Extract the (x, y) coordinate from the center of the cell holding the provided text.  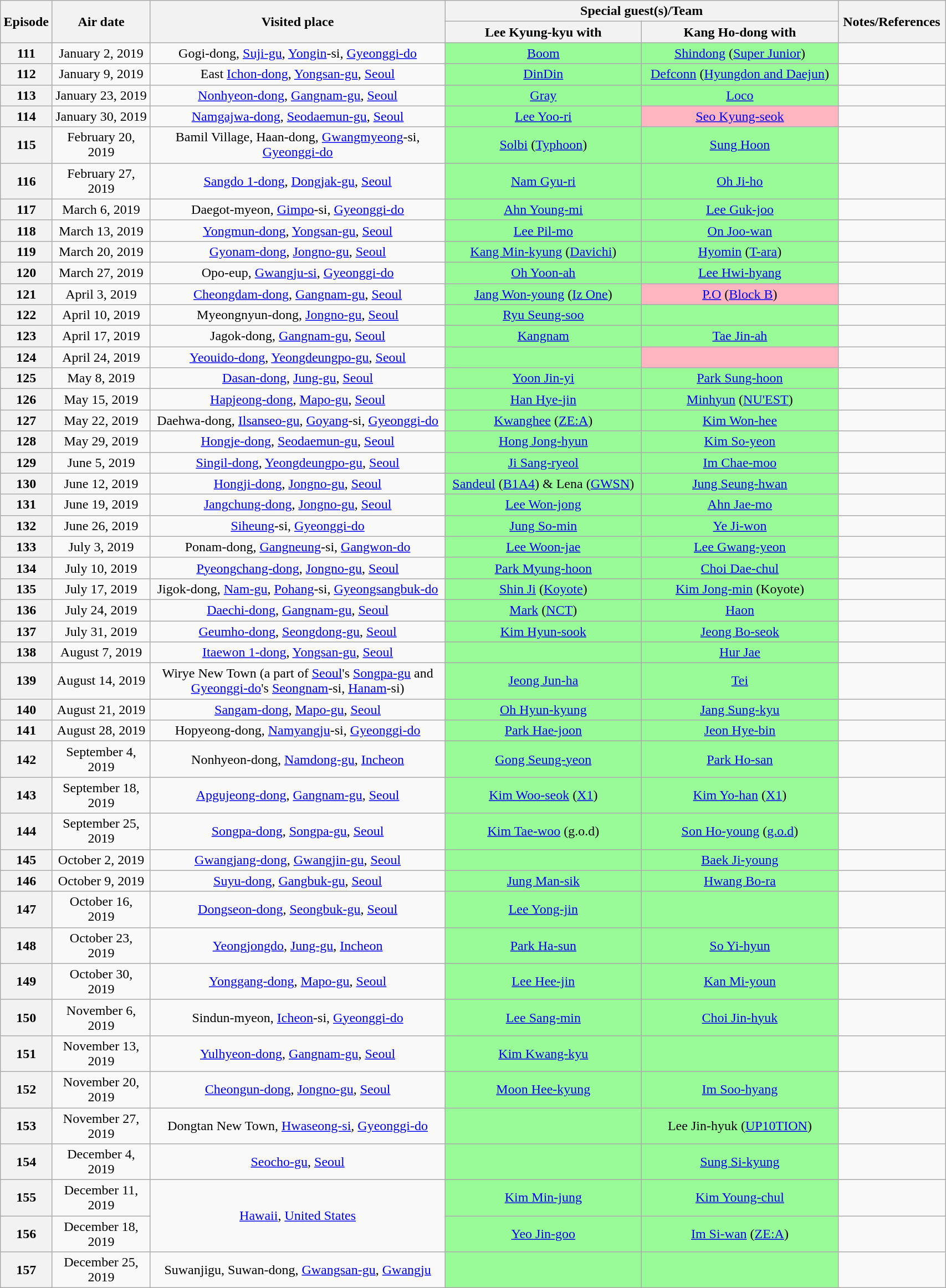
P.O (Block B) (740, 294)
Lee Kyung-kyu with (543, 32)
Sung Hoon (740, 145)
151 (27, 1054)
Tei (740, 681)
December 25, 2019 (101, 1270)
December 4, 2019 (101, 1162)
Cheongdam-dong, Gangnam-gu, Seoul (298, 294)
Lee Won-jong (543, 505)
124 (27, 357)
Ye Ji-won (740, 526)
August 21, 2019 (101, 710)
Jeong Jun-ha (543, 681)
October 23, 2019 (101, 945)
157 (27, 1270)
July 3, 2019 (101, 547)
Kim Jong-min (Koyote) (740, 589)
Singil-dong, Yeongdeungpo-gu, Seoul (298, 463)
June 19, 2019 (101, 505)
142 (27, 759)
October 16, 2019 (101, 910)
Ryu Seung-soo (543, 315)
Wirye New Town (a part of Seoul's Songpa-gu and Gyeonggi-do's Seongnam-si, Hanam-si) (298, 681)
127 (27, 420)
Kan Mi-youn (740, 982)
Jang Won-young (Iz One) (543, 294)
Haon (740, 610)
155 (27, 1198)
Shindong (Super Junior) (740, 53)
November 13, 2019 (101, 1054)
Hapjeong-dong, Mapo-gu, Seoul (298, 399)
134 (27, 568)
Shin Ji (Koyote) (543, 589)
January 2, 2019 (101, 53)
Park Sung-hoon (740, 378)
112 (27, 74)
Geumho-dong, Seongdong-gu, Seoul (298, 631)
Jung So-min (543, 526)
Visited place (298, 22)
Lee Yong-jin (543, 910)
Kim Won-hee (740, 420)
Daechi-dong, Gangnam-gu, Seoul (298, 610)
April 17, 2019 (101, 336)
January 30, 2019 (101, 116)
Gong Seung-yeon (543, 759)
Gyonam-dong, Jongno-gu, Seoul (298, 252)
111 (27, 53)
October 2, 2019 (101, 860)
156 (27, 1234)
Mark (NCT) (543, 610)
150 (27, 1017)
Park Hae-joon (543, 731)
Defconn (Hyungdon and Daejun) (740, 74)
March 27, 2019 (101, 273)
July 17, 2019 (101, 589)
Jung Seung-hwan (740, 484)
Pyeongchang-dong, Jongno-gu, Seoul (298, 568)
Sangam-dong, Mapo-gu, Seoul (298, 710)
March 6, 2019 (101, 209)
Im Si-wan (ZE:A) (740, 1234)
117 (27, 209)
114 (27, 116)
Tae Jin-ah (740, 336)
Lee Yoo-ri (543, 116)
May 15, 2019 (101, 399)
July 31, 2019 (101, 631)
Air date (101, 22)
June 5, 2019 (101, 463)
Yeongjongdo, Jung-gu, Incheon (298, 945)
Opo-eup, Gwangju-si, Gyeonggi-do (298, 273)
131 (27, 505)
141 (27, 731)
Lee Sang-min (543, 1017)
Sangdo 1-dong, Dongjak-gu, Seoul (298, 181)
Hawaii, United States (298, 1216)
Kim Woo-seok (X1) (543, 796)
Loco (740, 95)
February 20, 2019 (101, 145)
Park Ho-san (740, 759)
Moon Hee-kyung (543, 1089)
115 (27, 145)
Kwanghee (ZE:A) (543, 420)
Cheongun-dong, Jongno-gu, Seoul (298, 1089)
August 14, 2019 (101, 681)
Notes/References (891, 22)
Daegot-myeon, Gimpo-si, Gyeonggi-do (298, 209)
October 9, 2019 (101, 881)
139 (27, 681)
123 (27, 336)
Kim Hyun-sook (543, 631)
Suyu-dong, Gangbuk-gu, Seoul (298, 881)
Lee Hwi-hyang (740, 273)
Jeon Hye-bin (740, 731)
119 (27, 252)
August 7, 2019 (101, 653)
Sindun-myeon, Icheon-si, Gyeonggi-do (298, 1017)
Jigok-dong, Nam-gu, Pohang-si, Gyeongsangbuk-do (298, 589)
153 (27, 1126)
December 18, 2019 (101, 1234)
January 23, 2019 (101, 95)
Choi Jin-hyuk (740, 1017)
August 28, 2019 (101, 731)
Kim So-yeon (740, 442)
On Joo-wan (740, 230)
Dongseon-dong, Seongbuk-gu, Seoul (298, 910)
130 (27, 484)
145 (27, 860)
146 (27, 881)
December 11, 2019 (101, 1198)
Siheung-si, Gyeonggi-do (298, 526)
125 (27, 378)
136 (27, 610)
Gwangjang-dong, Gwangjin-gu, Seoul (298, 860)
June 26, 2019 (101, 526)
154 (27, 1162)
Lee Guk-joo (740, 209)
Hongje-dong, Seodaemun-gu, Seoul (298, 442)
November 20, 2019 (101, 1089)
Episode (27, 22)
Hyomin (T-ara) (740, 252)
February 27, 2019 (101, 181)
Yeo Jin-goo (543, 1234)
Kang Ho-dong with (740, 32)
Han Hye-jin (543, 399)
Namgajwa-dong, Seodaemun-gu, Seoul (298, 116)
140 (27, 710)
Itaewon 1-dong, Yongsan-gu, Seoul (298, 653)
Baek Ji-young (740, 860)
Sandeul (B1A4) & Lena (GWSN) (543, 484)
148 (27, 945)
133 (27, 547)
Lee Woon-jae (543, 547)
April 24, 2019 (101, 357)
Son Ho-young (g.o.d) (740, 831)
Dongtan New Town, Hwaseong-si, Gyeonggi-do (298, 1126)
152 (27, 1089)
Kim Tae-woo (g.o.d) (543, 831)
Yoon Jin-yi (543, 378)
Im Soo-hyang (740, 1089)
Jangchung-dong, Jongno-gu, Seoul (298, 505)
113 (27, 95)
Kangnam (543, 336)
Nonhyeon-dong, Gangnam-gu, Seoul (298, 95)
Oh Ji-ho (740, 181)
147 (27, 910)
Lee Pil-mo (543, 230)
Nonhyeon-dong, Namdong-gu, Incheon (298, 759)
Yeouido-dong, Yeongdeungpo-gu, Seoul (298, 357)
November 27, 2019 (101, 1126)
September 25, 2019 (101, 831)
June 12, 2019 (101, 484)
Bamil Village, Haan-dong, Gwangmyeong-si, Gyeonggi-do (298, 145)
July 10, 2019 (101, 568)
Daehwa-dong, Ilsanseo-gu, Goyang-si, Gyeonggi-do (298, 420)
126 (27, 399)
116 (27, 181)
Kim Kwang-kyu (543, 1054)
144 (27, 831)
Park Ha-sun (543, 945)
Kim Yo-han (X1) (740, 796)
Hwang Bo-ra (740, 881)
Oh Yoon-ah (543, 273)
September 18, 2019 (101, 796)
149 (27, 982)
Ahn Jae-mo (740, 505)
Kim Min-jung (543, 1198)
October 30, 2019 (101, 982)
143 (27, 796)
Jang Sung-kyu (740, 710)
122 (27, 315)
DinDin (543, 74)
Park Myung-hoon (543, 568)
Oh Hyun-kyung (543, 710)
Kang Min-kyung (Davichi) (543, 252)
Gogi-dong, Suji-gu, Yongin-si, Gyeonggi-do (298, 53)
Seo Kyung-seok (740, 116)
November 6, 2019 (101, 1017)
Minhyun (NU'EST) (740, 399)
118 (27, 230)
132 (27, 526)
May 8, 2019 (101, 378)
Hongji-dong, Jongno-gu, Seoul (298, 484)
Jagok-dong, Gangnam-gu, Seoul (298, 336)
Hong Jong-hyun (543, 442)
Im Chae-moo (740, 463)
Myeongnyun-dong, Jongno-gu, Seoul (298, 315)
So Yi-hyun (740, 945)
March 20, 2019 (101, 252)
Yonggang-dong, Mapo-gu, Seoul (298, 982)
Special guest(s)/Team (642, 11)
May 22, 2019 (101, 420)
September 4, 2019 (101, 759)
135 (27, 589)
Hopyeong-dong, Namyangju-si, Gyeonggi-do (298, 731)
January 9, 2019 (101, 74)
Solbi (Typhoon) (543, 145)
Ponam-dong, Gangneung-si, Gangwon-do (298, 547)
Apgujeong-dong, Gangnam-gu, Seoul (298, 796)
Yongmun-dong, Yongsan-gu, Seoul (298, 230)
April 10, 2019 (101, 315)
Ji Sang-ryeol (543, 463)
Dasan-dong, Jung-gu, Seoul (298, 378)
April 3, 2019 (101, 294)
Hur Jae (740, 653)
March 13, 2019 (101, 230)
Lee Hee-jin (543, 982)
Kim Young-chul (740, 1198)
Choi Dae-chul (740, 568)
Yulhyeon-dong, Gangnam-gu, Seoul (298, 1054)
May 29, 2019 (101, 442)
Gray (543, 95)
Lee Gwang-yeon (740, 547)
Lee Jin-hyuk (UP10TION) (740, 1126)
East Ichon-dong, Yongsan-gu, Seoul (298, 74)
Suwanjigu, Suwan-dong, Gwangsan-gu, Gwangju (298, 1270)
Seocho-gu, Seoul (298, 1162)
Songpa-dong, Songpa-gu, Seoul (298, 831)
Nam Gyu-ri (543, 181)
120 (27, 273)
138 (27, 653)
Ahn Young-mi (543, 209)
Boom (543, 53)
Jung Man-sik (543, 881)
129 (27, 463)
121 (27, 294)
137 (27, 631)
Sung Si-kyung (740, 1162)
July 24, 2019 (101, 610)
Jeong Bo-seok (740, 631)
128 (27, 442)
